Find where the given text appears and provide that cell's center as [x, y] coordinate. 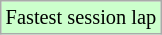
Fastest session lap [81, 17]
